From the cell containing the given text, extract its center point as [x, y] coordinate. 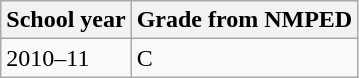
Grade from NMPED [244, 20]
2010–11 [66, 58]
School year [66, 20]
C [244, 58]
